From the cell containing the given text, extract its center point as [x, y] coordinate. 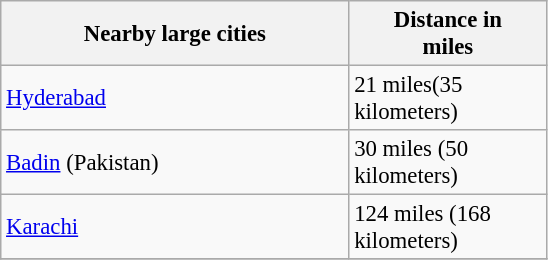
Badin (Pakistan) [175, 162]
124 miles (168 kilometers) [448, 228]
Hyderabad [175, 98]
Karachi [175, 228]
21 miles(35 kilometers) [448, 98]
Nearby large cities [175, 34]
Distance inmiles [448, 34]
30 miles (50 kilometers) [448, 162]
